Capture the cell that displays the provided text and extract its [x, y] central coordinate. 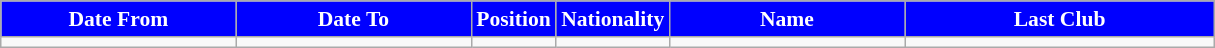
Position [514, 19]
Date From [118, 19]
Nationality [612, 19]
Date To [354, 19]
Last Club [1060, 19]
Name [786, 19]
